Find where the given text appears and provide that cell's center as [x, y] coordinate. 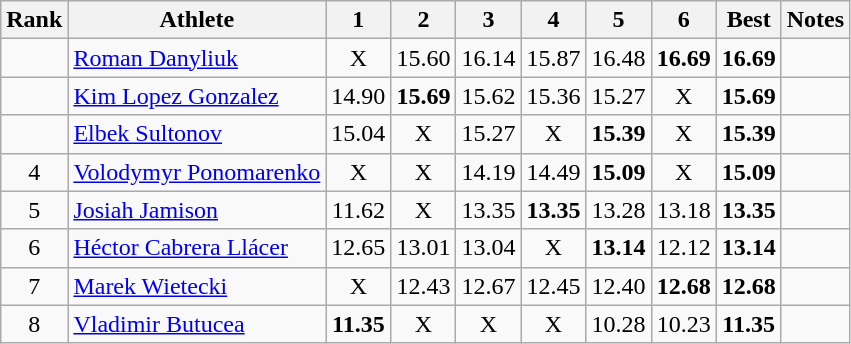
13.28 [618, 210]
Vladimir Butucea [197, 324]
12.67 [488, 286]
Best [748, 20]
11.62 [358, 210]
Marek Wietecki [197, 286]
Rank [34, 20]
12.45 [554, 286]
15.04 [358, 134]
13.04 [488, 248]
13.18 [684, 210]
Héctor Cabrera Llácer [197, 248]
14.90 [358, 96]
Volodymyr Ponomarenko [197, 172]
12.43 [424, 286]
10.23 [684, 324]
8 [34, 324]
7 [34, 286]
15.36 [554, 96]
1 [358, 20]
14.19 [488, 172]
14.49 [554, 172]
2 [424, 20]
3 [488, 20]
16.48 [618, 58]
12.12 [684, 248]
15.60 [424, 58]
15.87 [554, 58]
Notes [815, 20]
Athlete [197, 20]
Kim Lopez Gonzalez [197, 96]
Elbek Sultonov [197, 134]
12.65 [358, 248]
Roman Danyliuk [197, 58]
Josiah Jamison [197, 210]
15.62 [488, 96]
12.40 [618, 286]
13.01 [424, 248]
10.28 [618, 324]
16.14 [488, 58]
